Extract the [X, Y] coordinate from the center of the cell holding the provided text.  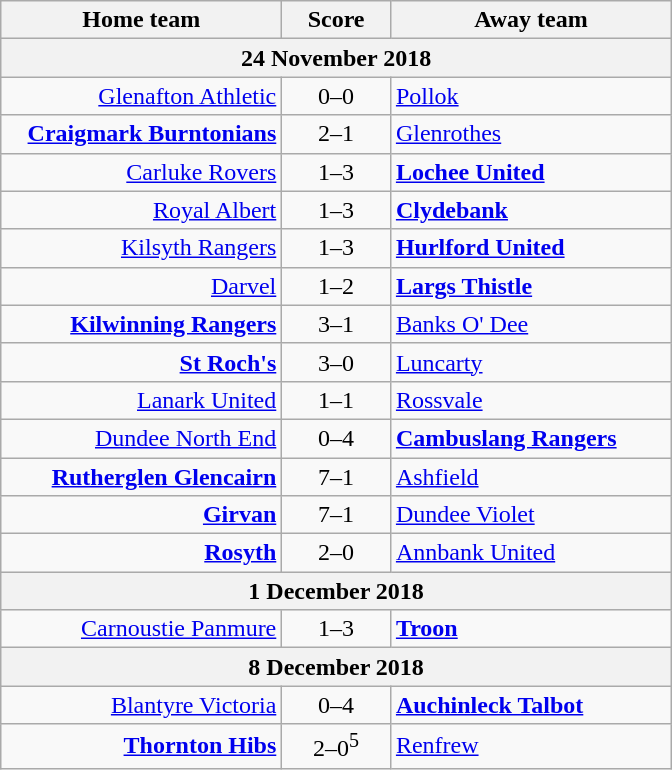
Banks O' Dee [530, 324]
1–1 [336, 400]
Lochee United [530, 172]
3–0 [336, 362]
Score [336, 20]
Hurlford United [530, 248]
Auchinleck Talbot [530, 705]
0–0 [336, 96]
Lanark United [142, 400]
Troon [530, 629]
Kilwinning Rangers [142, 324]
Rutherglen Glencairn [142, 477]
24 November 2018 [336, 58]
Clydebank [530, 210]
Royal Albert [142, 210]
Girvan [142, 515]
Darvel [142, 286]
2–05 [336, 746]
Luncarty [530, 362]
Blantyre Victoria [142, 705]
3–1 [336, 324]
Craigmark Burntonians [142, 134]
Pollok [530, 96]
1–2 [336, 286]
Rossvale [530, 400]
Glenrothes [530, 134]
Annbank United [530, 553]
Dundee North End [142, 438]
2–0 [336, 553]
Cambuslang Rangers [530, 438]
Kilsyth Rangers [142, 248]
1 December 2018 [336, 591]
Away team [530, 20]
Carluke Rovers [142, 172]
8 December 2018 [336, 667]
Largs Thistle [530, 286]
St Roch's [142, 362]
Rosyth [142, 553]
Ashfield [530, 477]
Home team [142, 20]
Carnoustie Panmure [142, 629]
Dundee Violet [530, 515]
Renfrew [530, 746]
Glenafton Athletic [142, 96]
2–1 [336, 134]
Thornton Hibs [142, 746]
